For the text-containing cell, return its midpoint in (X, Y) coordinate format. 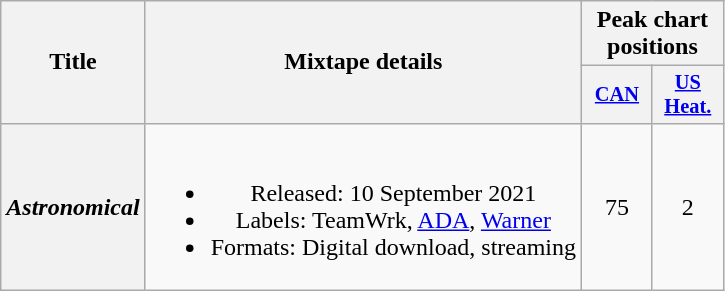
Mixtape details (363, 62)
75 (618, 206)
Astronomical (73, 206)
2 (688, 206)
USHeat. (688, 95)
Peak chart positions (653, 34)
Released: 10 September 2021Labels: TeamWrk, ADA, WarnerFormats: Digital download, streaming (363, 206)
Title (73, 62)
CAN (618, 95)
